From the cell containing the given text, extract its center point as [x, y] coordinate. 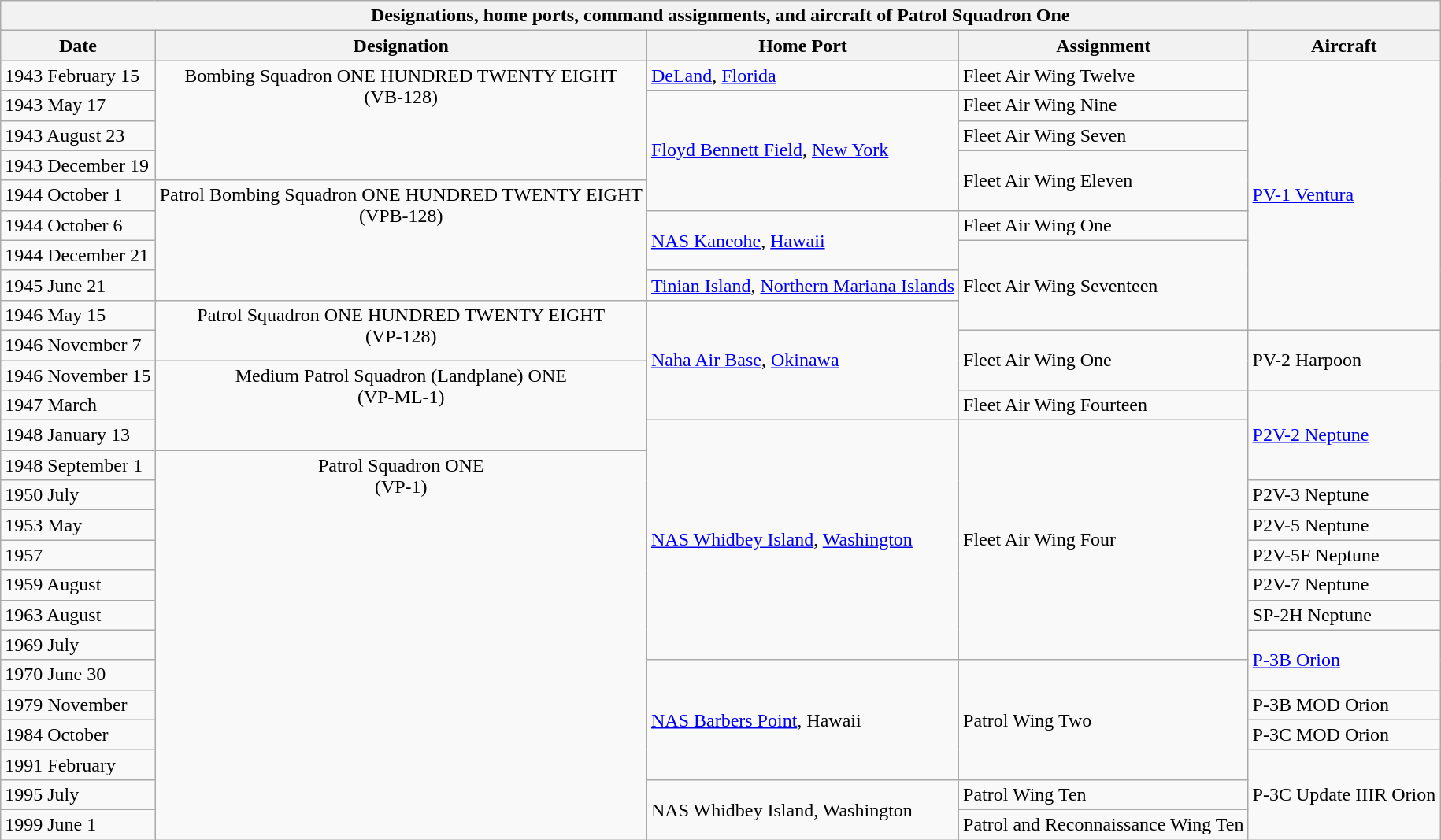
1945 June 21 [78, 285]
1946 May 15 [78, 315]
1943 February 15 [78, 76]
Assignment [1104, 46]
1969 July [78, 645]
1963 August [78, 615]
1943 December 19 [78, 165]
PV-2 Harpoon [1344, 360]
Fleet Air Wing Four [1104, 540]
Tinian Island, Northern Mariana Islands [802, 285]
P-3C Update IIIR Orion [1344, 794]
Fleet Air Wing Seventeen [1104, 285]
Patrol Squadron ONE(VP-1) [401, 646]
Patrol Wing Two [1104, 720]
1947 March [78, 405]
Aircraft [1344, 46]
Patrol Squadron ONE HUNDRED TWENTY EIGHT(VP-128) [401, 330]
1946 November 7 [78, 345]
Fleet Air Wing Twelve [1104, 76]
1995 July [78, 794]
1948 September 1 [78, 465]
1946 November 15 [78, 376]
Home Port [802, 46]
Floyd Bennett Field, New York [802, 150]
1950 July [78, 495]
P2V-7 Neptune [1344, 585]
1943 May 17 [78, 105]
1970 June 30 [78, 675]
PV-1 Ventura [1344, 195]
Designations, home ports, command assignments, and aircraft of Patrol Squadron One [720, 16]
Date [78, 46]
P-3C MOD Orion [1344, 735]
Fleet Air Wing Fourteen [1104, 405]
Naha Air Base, Okinawa [802, 360]
Patrol Wing Ten [1104, 794]
P2V-5F Neptune [1344, 555]
1944 October 6 [78, 225]
P2V-3 Neptune [1344, 495]
1984 October [78, 735]
1944 December 21 [78, 255]
NAS Barbers Point, Hawaii [802, 720]
1979 November [78, 705]
NAS Kaneohe, Hawaii [802, 240]
1948 January 13 [78, 435]
1944 October 1 [78, 195]
P2V-5 Neptune [1344, 525]
P2V-2 Neptune [1344, 435]
1957 [78, 555]
1991 February [78, 764]
Designation [401, 46]
1959 August [78, 585]
Bombing Squadron ONE HUNDRED TWENTY EIGHT(VB-128) [401, 120]
P-3B MOD Orion [1344, 705]
P-3B Orion [1344, 660]
Medium Patrol Squadron (Landplane) ONE(VP-ML-1) [401, 405]
Fleet Air Wing Eleven [1104, 180]
1953 May [78, 525]
Fleet Air Wing Nine [1104, 105]
SP-2H Neptune [1344, 615]
Patrol and Reconnaissance Wing Ten [1104, 824]
Fleet Air Wing Seven [1104, 135]
DeLand, Florida [802, 76]
1999 June 1 [78, 824]
1943 August 23 [78, 135]
Patrol Bombing Squadron ONE HUNDRED TWENTY EIGHT(VPB-128) [401, 240]
